Determine the (X, Y) coordinate at the center of the cell enclosing the given text.  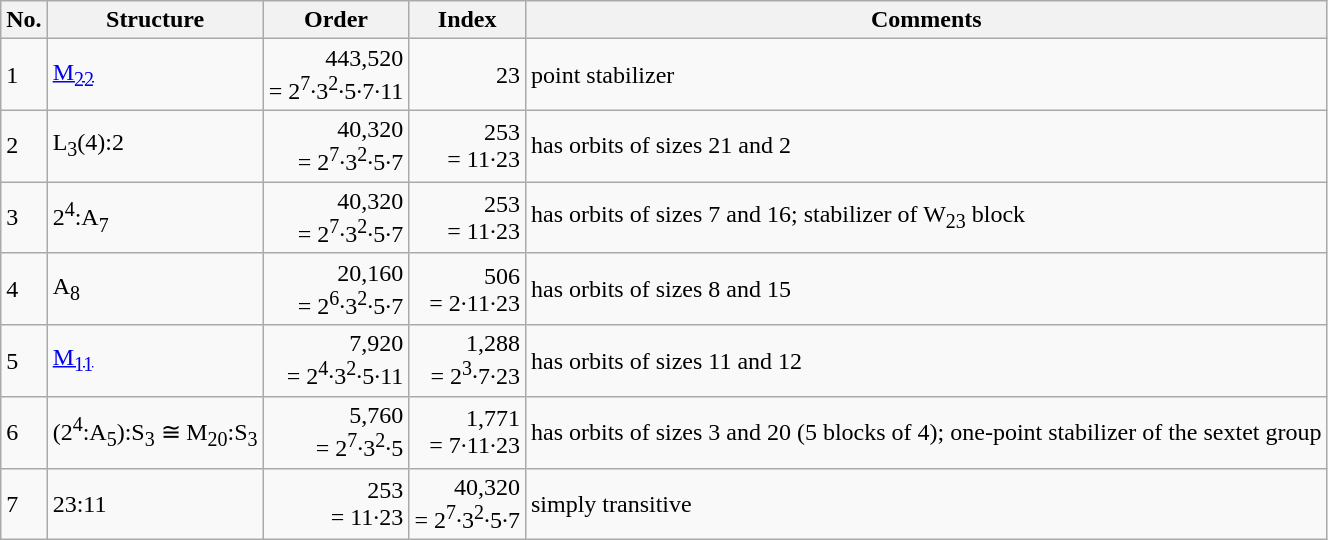
has orbits of sizes 8 and 15 (926, 289)
23:11 (155, 504)
1 (24, 75)
L3(4):2 (155, 146)
5 (24, 361)
23 (468, 75)
24:A7 (155, 218)
No. (24, 20)
7 (24, 504)
A8 (155, 289)
4 (24, 289)
1,771= 7·11·23 (468, 433)
has orbits of sizes 7 and 16; stabilizer of W23 block (926, 218)
Order (336, 20)
Structure (155, 20)
has orbits of sizes 3 and 20 (5 blocks of 4); one-point stabilizer of the sextet group (926, 433)
20,160= 26·32·5·7 (336, 289)
1,288= 23·7·23 (468, 361)
Comments (926, 20)
2 (24, 146)
simply transitive (926, 504)
6 (24, 433)
has orbits of sizes 11 and 12 (926, 361)
5,760= 27·32·5 (336, 433)
Index (468, 20)
506= 2·11·23 (468, 289)
has orbits of sizes 21 and 2 (926, 146)
443,520= 27·32·5·7·11 (336, 75)
point stabilizer (926, 75)
7,920= 24·32·5·11 (336, 361)
3 (24, 218)
(24:A5):S3 ≅ M20:S3 (155, 433)
M22 (155, 75)
M11 (155, 361)
